For the text-containing cell, return its midpoint in [x, y] coordinate format. 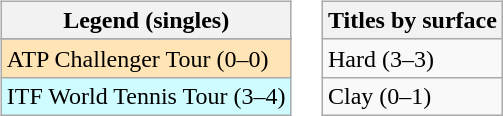
ITF World Tennis Tour (3–4) [146, 96]
Titles by surface [413, 20]
Legend (singles) [146, 20]
Clay (0–1) [413, 96]
ATP Challenger Tour (0–0) [146, 58]
Hard (3–3) [413, 58]
